Detect which cell encompasses the target text, then output its (X, Y) center coordinate. 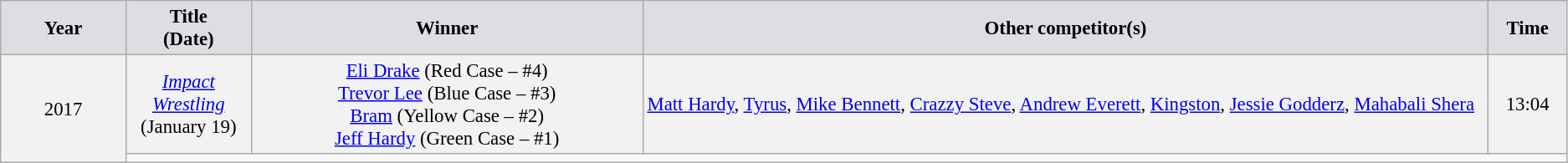
13:04 (1528, 105)
Matt Hardy, Tyrus, Mike Bennett, Crazzy Steve, Andrew Everett, Kingston, Jessie Godderz, Mahabali Shera (1066, 105)
Other competitor(s) (1066, 28)
Winner (447, 28)
Title(Date) (188, 28)
Time (1528, 28)
Eli Drake (Red Case – #4)Trevor Lee (Blue Case – #3) Bram (Yellow Case – #2) Jeff Hardy (Green Case – #1) (447, 105)
Year (64, 28)
2017 (64, 109)
Impact Wrestling(January 19) (188, 105)
